For the text-containing cell, return its midpoint in (X, Y) coordinate format. 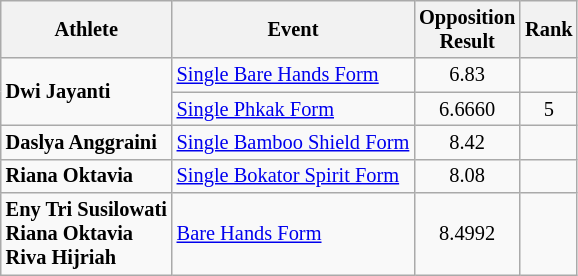
8.42 (467, 142)
6.6660 (467, 109)
Daslya Anggraini (86, 142)
8.4992 (467, 234)
Single Bokator Spirit Form (293, 176)
Single Phkak Form (293, 109)
Riana Oktavia (86, 176)
Athlete (86, 29)
Single Bamboo Shield Form (293, 142)
OppositionResult (467, 29)
6.83 (467, 75)
8.08 (467, 176)
Event (293, 29)
5 (548, 109)
Rank (548, 29)
Bare Hands Form (293, 234)
Eny Tri SusilowatiRiana OktaviaRiva Hijriah (86, 234)
Single Bare Hands Form (293, 75)
Dwi Jayanti (86, 92)
